Extract the (x, y) coordinate from the center of the cell holding the provided text.  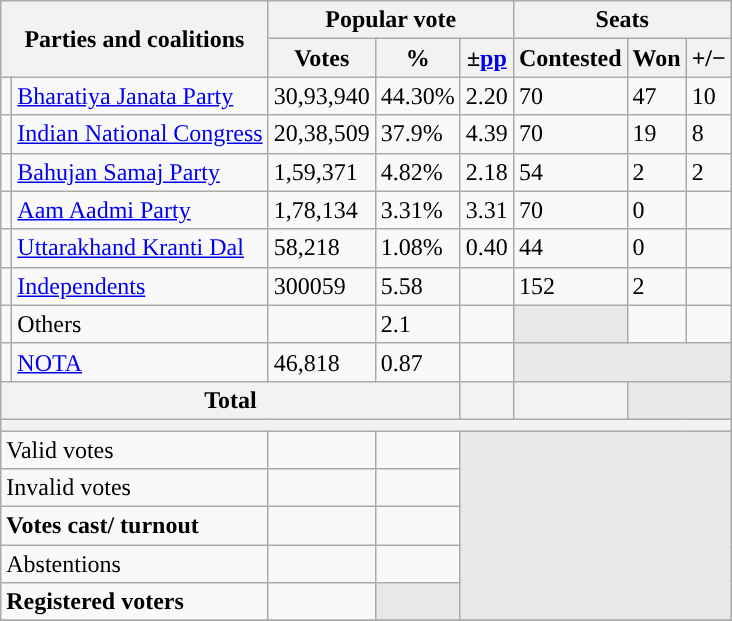
3.31% (418, 210)
Votes cast/ turnout (134, 526)
5.58 (418, 286)
2.1 (418, 324)
Bharatiya Janata Party (140, 96)
Seats (622, 20)
1.08% (418, 248)
20,38,509 (322, 134)
0.40 (486, 248)
44 (570, 248)
+/− (708, 58)
300059 (322, 286)
19 (656, 134)
±pp (486, 58)
Popular vote (390, 20)
58,218 (322, 248)
4.39 (486, 134)
54 (570, 172)
Uttarakhand Kranti Dal (140, 248)
Contested (570, 58)
8 (708, 134)
Invalid votes (134, 488)
2.18 (486, 172)
Others (140, 324)
10 (708, 96)
1,59,371 (322, 172)
Total (231, 400)
44.30% (418, 96)
Registered voters (134, 602)
Indian National Congress (140, 134)
Bahujan Samaj Party (140, 172)
46,818 (322, 362)
Valid votes (134, 449)
Parties and coalitions (134, 39)
4.82% (418, 172)
0.87 (418, 362)
Independents (140, 286)
2.20 (486, 96)
1,78,134 (322, 210)
% (418, 58)
Aam Aadmi Party (140, 210)
Won (656, 58)
Votes (322, 58)
152 (570, 286)
47 (656, 96)
30,93,940 (322, 96)
Abstentions (134, 564)
NOTA (140, 362)
37.9% (418, 134)
3.31 (486, 210)
